Scan for the cell matching the given text and deliver its [x, y] coordinate at center. 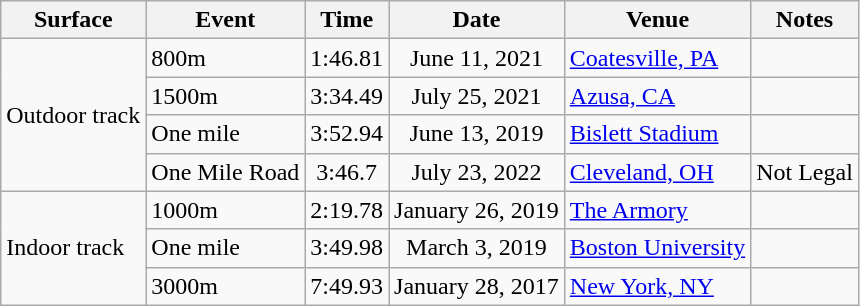
1000m [226, 210]
Coatesville, PA [657, 58]
Surface [74, 20]
Event [226, 20]
One Mile Road [226, 172]
2:19.78 [347, 210]
July 23, 2022 [477, 172]
January 28, 2017 [477, 286]
3:52.94 [347, 134]
Date [477, 20]
Boston University [657, 248]
The Armory [657, 210]
1500m [226, 96]
800m [226, 58]
1:46.81 [347, 58]
New York, NY [657, 286]
Time [347, 20]
Azusa, CA [657, 96]
March 3, 2019 [477, 248]
January 26, 2019 [477, 210]
Not Legal [805, 172]
June 13, 2019 [477, 134]
Notes [805, 20]
3000m [226, 286]
Cleveland, OH [657, 172]
7:49.93 [347, 286]
Venue [657, 20]
3:34.49 [347, 96]
July 25, 2021 [477, 96]
3:46.7 [347, 172]
June 11, 2021 [477, 58]
Outdoor track [74, 115]
Indoor track [74, 248]
3:49.98 [347, 248]
Bislett Stadium [657, 134]
